Detect which cell encompasses the target text, then output its (X, Y) center coordinate. 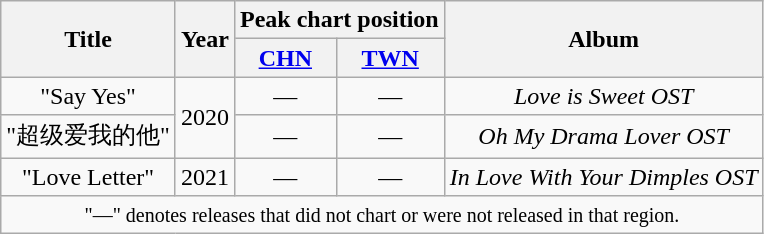
Year (204, 39)
Title (88, 39)
TWN (390, 58)
"超级爱我的他" (88, 136)
"Love Letter" (88, 177)
Album (604, 39)
"Say Yes" (88, 96)
In Love With Your Dimples OST (604, 177)
Oh My Drama Lover OST (604, 136)
CHN (285, 58)
2021 (204, 177)
Love is Sweet OST (604, 96)
2020 (204, 118)
"—" denotes releases that did not chart or were not released in that region. (382, 215)
Peak chart position (339, 20)
